Find where the given text appears and provide that cell's center as (X, Y) coordinate. 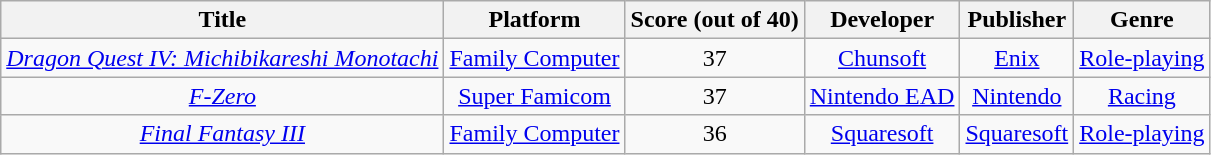
Title (222, 20)
Enix (1017, 58)
Racing (1142, 96)
Nintendo EAD (882, 96)
Super Famicom (534, 96)
Nintendo (1017, 96)
Chunsoft (882, 58)
Score (out of 40) (714, 20)
Final Fantasy III (222, 134)
Developer (882, 20)
Dragon Quest IV: Michibikareshi Monotachi (222, 58)
F-Zero (222, 96)
Platform (534, 20)
Publisher (1017, 20)
Genre (1142, 20)
36 (714, 134)
